Locate the cell with the specified text and output its [X, Y] center coordinate. 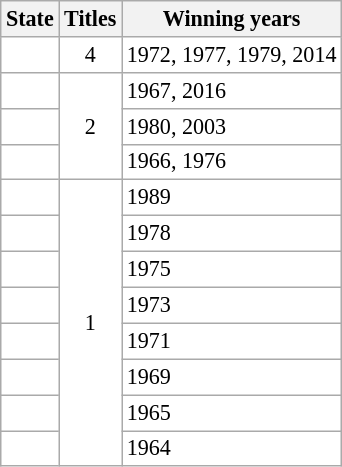
4 [90, 54]
1965 [232, 412]
Titles [90, 18]
1975 [232, 269]
1971 [232, 341]
1966, 1976 [232, 162]
1978 [232, 233]
1980, 2003 [232, 126]
State [30, 18]
1973 [232, 305]
2 [90, 126]
1969 [232, 377]
1972, 1977, 1979, 2014 [232, 54]
1989 [232, 198]
1967, 2016 [232, 90]
Winning years [232, 18]
1 [90, 323]
1964 [232, 448]
